For the text-containing cell, return its midpoint in [X, Y] coordinate format. 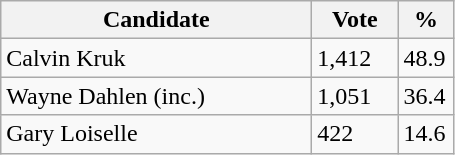
Calvin Kruk [156, 58]
Wayne Dahlen (inc.) [156, 96]
36.4 [426, 96]
% [426, 20]
Vote [355, 20]
Candidate [156, 20]
1,412 [355, 58]
48.9 [426, 58]
1,051 [355, 96]
14.6 [426, 134]
422 [355, 134]
Gary Loiselle [156, 134]
